Scan for the cell matching the given text and deliver its [X, Y] coordinate at center. 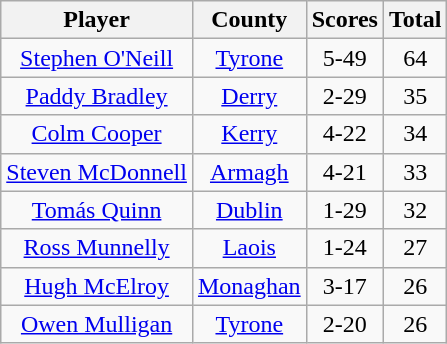
2-20 [344, 324]
3-17 [344, 286]
Monaghan [249, 286]
1-29 [344, 210]
27 [415, 248]
34 [415, 134]
Kerry [249, 134]
Hugh McElroy [97, 286]
Owen Mulligan [97, 324]
5-49 [344, 58]
1-24 [344, 248]
Tomás Quinn [97, 210]
35 [415, 96]
2-29 [344, 96]
33 [415, 172]
64 [415, 58]
32 [415, 210]
4-22 [344, 134]
Ross Munnelly [97, 248]
Laois [249, 248]
Scores [344, 20]
Total [415, 20]
Player [97, 20]
Steven McDonnell [97, 172]
4-21 [344, 172]
Armagh [249, 172]
County [249, 20]
Stephen O'Neill [97, 58]
Dublin [249, 210]
Colm Cooper [97, 134]
Paddy Bradley [97, 96]
Derry [249, 96]
